From the cell containing the given text, extract its center point as (X, Y) coordinate. 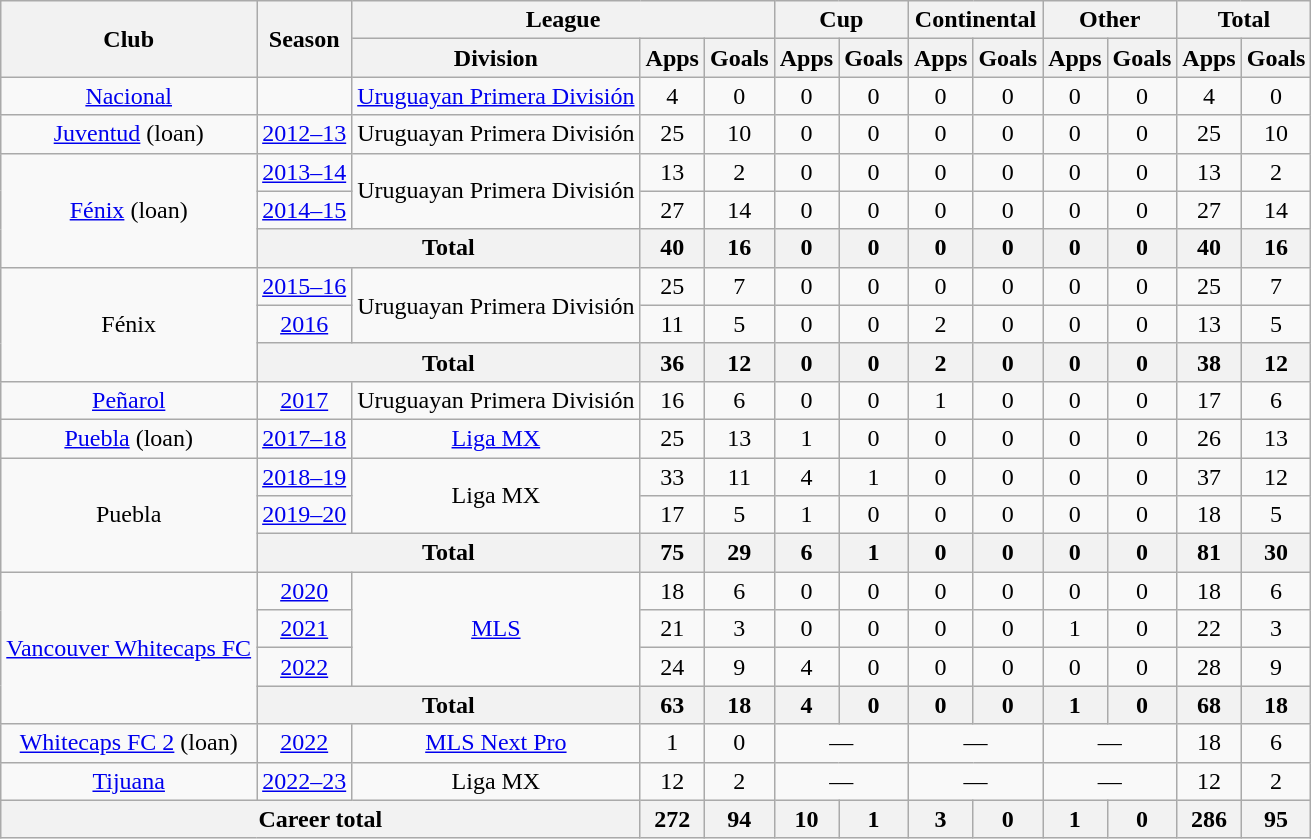
Career total (320, 819)
Cup (841, 20)
2017 (304, 400)
Fénix (129, 324)
29 (739, 553)
2017–18 (304, 438)
24 (672, 667)
Continental (975, 20)
Puebla (129, 515)
30 (1276, 553)
26 (1209, 438)
Club (129, 39)
Juventud (loan) (129, 134)
2022–23 (304, 781)
2020 (304, 591)
League (564, 20)
Division (496, 58)
Vancouver Whitecaps FC (129, 648)
Puebla (loan) (129, 438)
Tijuana (129, 781)
33 (672, 477)
286 (1209, 819)
2012–13 (304, 134)
2015–16 (304, 286)
81 (1209, 553)
2018–19 (304, 477)
22 (1209, 629)
Fénix (loan) (129, 210)
Season (304, 39)
38 (1209, 362)
75 (672, 553)
2021 (304, 629)
2019–20 (304, 515)
2013–14 (304, 172)
2016 (304, 324)
Other (1110, 20)
Nacional (129, 96)
68 (1209, 705)
2014–15 (304, 210)
36 (672, 362)
Whitecaps FC 2 (loan) (129, 743)
28 (1209, 667)
95 (1276, 819)
272 (672, 819)
Peñarol (129, 400)
37 (1209, 477)
21 (672, 629)
63 (672, 705)
94 (739, 819)
MLS (496, 629)
MLS Next Pro (496, 743)
